Provide the (X, Y) coordinate of the cell's center where the given text is located.  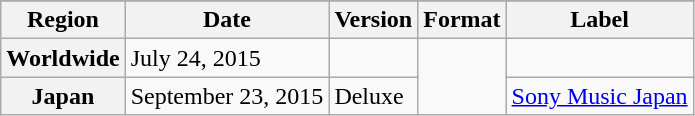
Version (374, 20)
Deluxe (374, 96)
Label (600, 20)
July 24, 2015 (227, 58)
Worldwide (63, 58)
Japan (63, 96)
Sony Music Japan (600, 96)
September 23, 2015 (227, 96)
Format (462, 20)
Date (227, 20)
Region (63, 20)
